Scan for the cell matching the given text and deliver its [X, Y] coordinate at center. 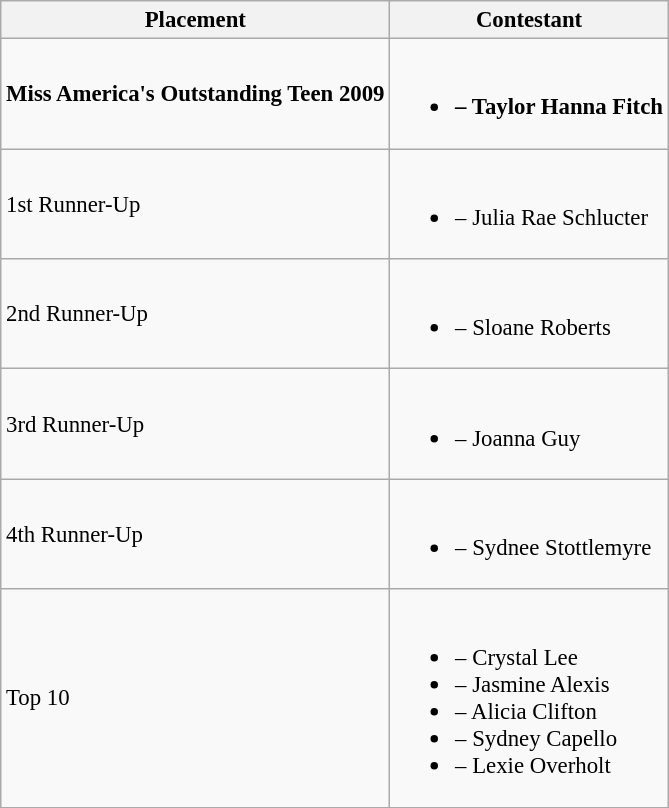
Miss America's Outstanding Teen 2009 [196, 94]
4th Runner-Up [196, 534]
– Joanna Guy [529, 424]
– Sloane Roberts [529, 314]
Placement [196, 20]
2nd Runner-Up [196, 314]
– Crystal Lee – Jasmine Alexis – Alicia Clifton – Sydney Capello – Lexie Overholt [529, 698]
1st Runner-Up [196, 204]
– Sydnee Stottlemyre [529, 534]
Top 10 [196, 698]
3rd Runner-Up [196, 424]
– Taylor Hanna Fitch [529, 94]
– Julia Rae Schlucter [529, 204]
Contestant [529, 20]
